Capture the cell that displays the provided text and extract its (X, Y) central coordinate. 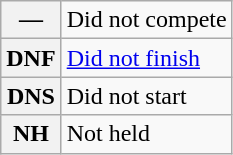
Not held (146, 134)
Did not start (146, 96)
Did not compete (146, 20)
DNF (31, 58)
DNS (31, 96)
— (31, 20)
NH (31, 134)
Did not finish (146, 58)
